Provide the (x, y) coordinate of the cell's center where the given text is located.  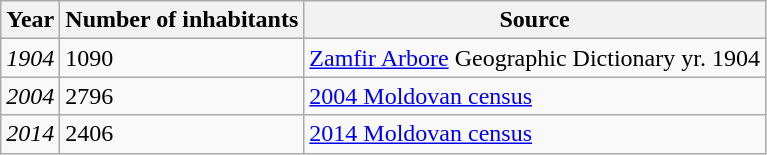
2406 (182, 134)
Year (30, 20)
1904 (30, 58)
1090 (182, 58)
2004 Moldovan census (535, 96)
2014 Moldovan census (535, 134)
2014 (30, 134)
Number of inhabitants (182, 20)
2796 (182, 96)
2004 (30, 96)
Zamfir Arbore Geographic Dictionary yr. 1904 (535, 58)
Source (535, 20)
